Capture the cell that displays the provided text and extract its [x, y] central coordinate. 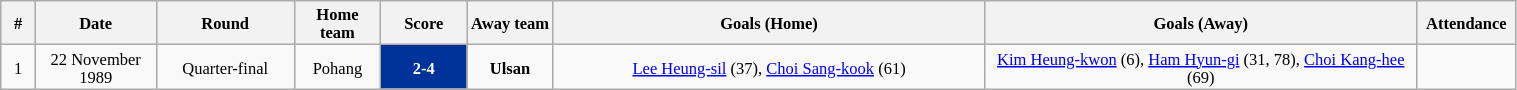
Pohang [337, 67]
Kim Heung-kwon (6), Ham Hyun-gi (31, 78), Choi Kang-hee (69) [1201, 67]
Score [424, 23]
# [18, 23]
Ulsan [510, 67]
Lee Heung-sil (37), Choi Sang-kook (61) [769, 67]
Attendance [1466, 23]
Round [225, 23]
Goals (Away) [1201, 23]
Away team [510, 23]
1 [18, 67]
Date [96, 23]
Goals (Home) [769, 23]
2-4 [424, 67]
Home team [337, 23]
Quarter-final [225, 67]
22 November 1989 [96, 67]
